Determine the (x, y) coordinate at the center of the cell enclosing the given text.  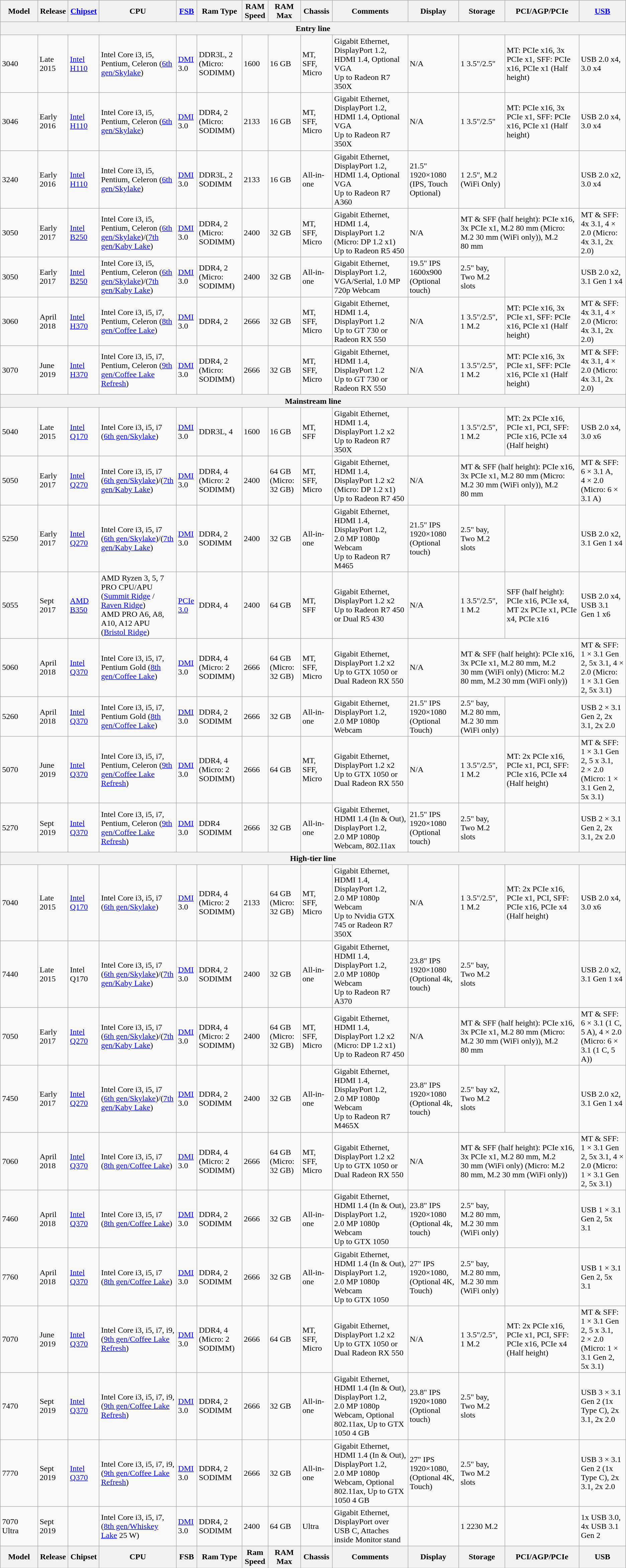
Gigabit Ethernet, HDMI 1.4 (In & Out), DisplayPort 1.2, 2.0 MP 1080p Webcam, 802.11ax (370, 828)
Gigabit Ethernet, HDMI 1.4, DisplayPort 1.2, 2.0 MP 1080p WebcamUp to Radeon R7 M465X (370, 1099)
2.5" bay x2, Two M.2 slots (482, 1099)
5250 (19, 538)
1 2230 M.2 (482, 1526)
1 2.5", M.2 (WiFi Only) (482, 179)
PCIe 3.0 (187, 605)
5040 (19, 432)
5270 (19, 828)
Intel Core i3, i5, i7, Pentium, Celeron (8th gen/Coffee Lake) (138, 321)
1x USB 3.0, 4x USB 3.1 Gen 2 (603, 1526)
7050 (19, 1036)
DDR3L, 4 (219, 432)
7450 (19, 1099)
Gigabit Ethernet, DisplayPort 1.2, VGA/Serial, 1.0 MP 720p Webcam (370, 277)
Gigabit Ethernet, DisplayPort 1.2 x2Up to Radeon R7 450 or Dual R5 430 (370, 605)
23.8" IPS 1920×1080 (Optional touch) (433, 1406)
7070 (19, 1339)
DDR3L, 2 (Micro: SODIMM) (219, 64)
DDR4, 2 (219, 321)
Mainstream line (313, 401)
Gigabit Ethernet, HDMI 1.4, DisplayPort 1.2 x2 Up to Radeon R7 350X (370, 432)
21.5" 1920×1080 (IPS, Touch Optional) (433, 179)
DDR4 SODIMM (219, 828)
5055 (19, 605)
7440 (19, 974)
USB 2.0 x4, USB 3.1 Gen 1 x6 (603, 605)
3046 (19, 122)
AMD B350 (84, 605)
7070 Ultra (19, 1526)
5260 (19, 717)
3240 (19, 179)
7470 (19, 1406)
5050 (19, 480)
MT & SFF: 6 × 3.1 A, 4 × 2.0 (Micro: 6 × 3.1 A) (603, 480)
DDR3L, 2 SODIMM (219, 179)
RAM Speed (255, 11)
High-tier line (313, 858)
5060 (19, 668)
Ultra (316, 1526)
Entry line (313, 28)
7760 (19, 1277)
Gigabit Ethernet, HDMI 1.4, DisplayPort 1.2 (Micro: DP 1.2 x1)Up to Radeon R5 450 (370, 233)
DDR4, 4 (219, 605)
Gigabit Ethernet, DisplayPort 1.2, HDMI 1.4, Optional VGAUp to Radeon R7 A360 (370, 179)
Sept 2017 (53, 605)
3060 (19, 321)
19.5" IPS 1600x900 (Optional touch) (433, 277)
3070 (19, 370)
Gigabit Ethernet, HDMI 1.4, DisplayPort 1.2, 2.0 MP 1080p WebcamUp to Radeon R7 M465 (370, 538)
5070 (19, 770)
USB 2.0 x2, 3.0 x4 (603, 179)
21.5" IPS 1920×1080 (Optional Touch) (433, 717)
3040 (19, 64)
AMD Ryzen 3, 5, 7 PRO CPU/APU (Summit Ridge / Raven Ridge)AMD PRO A6, A8, A10, A12 APU (Bristol Ridge) (138, 605)
7770 (19, 1473)
SFF (half height): PCIe x16, PCIe x4, MT 2x PCIe x1, PCIe x4, PCIe x16 (542, 605)
7460 (19, 1219)
Ram Speed (255, 1557)
Gigabit Ethernet, HDMI 1.4, DisplayPort 1.2, 2.0 MP 1080p WebcamUp to Nvidia GTX 745 or Radeon R7 350X (370, 902)
Intel Core i3, i5, i7, (8th gen/Whiskey Lake 25 W) (138, 1526)
7040 (19, 902)
MT & SFF: 6 × 3.1 (1 C, 5 A), 4 × 2.0 (Micro: 6 × 3.1 (1 C, 5 A)) (603, 1036)
Gigabit Ethernet, DisplayPort 1.2, 2.0 MP 1080p Webcam (370, 717)
Gigabit Ethernet, HDMI 1.4, DisplayPort 1.2, 2.0 MP 1080p WebcamUp to Radeon R7 A370 (370, 974)
7060 (19, 1161)
Gigabit Ethernet, DisplayPort over USB C, Attaches inside Monitor stand (370, 1526)
